Determine the [X, Y] coordinate at the center of the cell enclosing the given text.  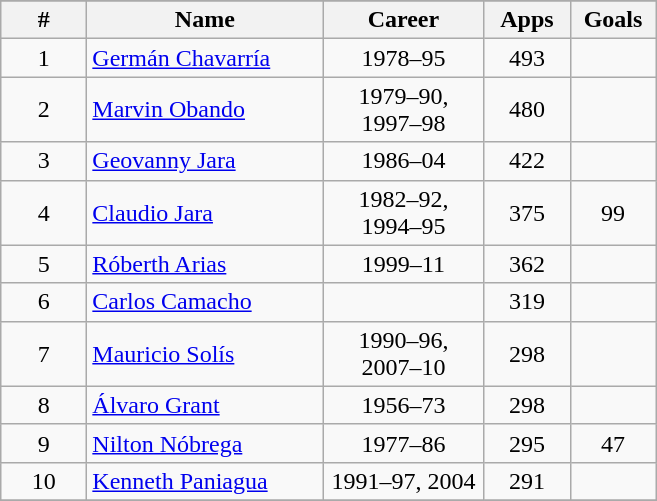
291 [527, 481]
319 [527, 302]
480 [527, 110]
Marvin Obando [205, 110]
1990–96, 2007–10 [404, 354]
Apps [527, 20]
1999–11 [404, 264]
Mauricio Solís [205, 354]
1977–86 [404, 443]
9 [44, 443]
Nilton Nóbrega [205, 443]
3 [44, 161]
295 [527, 443]
6 [44, 302]
1979–90, 1997–98 [404, 110]
7 [44, 354]
493 [527, 58]
5 [44, 264]
Claudio Jara [205, 212]
362 [527, 264]
Álvaro Grant [205, 405]
Name [205, 20]
1956–73 [404, 405]
Carlos Camacho [205, 302]
Goals [613, 20]
4 [44, 212]
47 [613, 443]
# [44, 20]
1991–97, 2004 [404, 481]
8 [44, 405]
422 [527, 161]
99 [613, 212]
Geovanny Jara [205, 161]
1982–92, 1994–95 [404, 212]
10 [44, 481]
Kenneth Paniagua [205, 481]
1986–04 [404, 161]
2 [44, 110]
Career [404, 20]
Germán Chavarría [205, 58]
1978–95 [404, 58]
375 [527, 212]
1 [44, 58]
Róberth Arias [205, 264]
